Return [X, Y] of the center of cell containing provided text 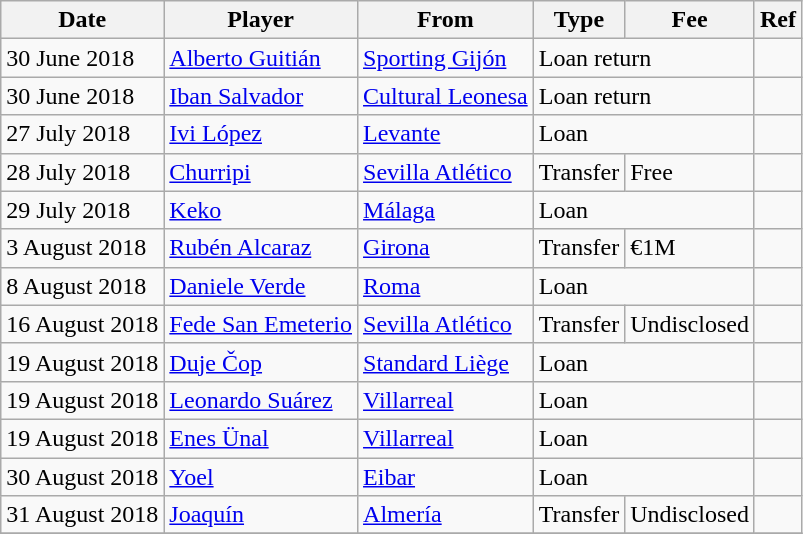
Rubén Alcaraz [261, 248]
Girona [446, 248]
Iban Salvador [261, 96]
3 August 2018 [82, 248]
Duje Čop [261, 362]
Cultural Leonesa [446, 96]
€1M [690, 248]
Keko [261, 210]
Type [579, 20]
Leonardo Suárez [261, 400]
Standard Liège [446, 362]
31 August 2018 [82, 515]
Sporting Gijón [446, 58]
27 July 2018 [82, 134]
Daniele Verde [261, 286]
Eibar [446, 477]
Ivi López [261, 134]
Yoel [261, 477]
Levante [446, 134]
29 July 2018 [82, 210]
Joaquín [261, 515]
Ref [778, 20]
Free [690, 172]
Player [261, 20]
Almería [446, 515]
16 August 2018 [82, 324]
From [446, 20]
Churripi [261, 172]
8 August 2018 [82, 286]
30 August 2018 [82, 477]
Enes Ünal [261, 438]
28 July 2018 [82, 172]
Date [82, 20]
Roma [446, 286]
Fede San Emeterio [261, 324]
Fee [690, 20]
Málaga [446, 210]
Alberto Guitián [261, 58]
